Find where the given text appears and provide that cell's center as [x, y] coordinate. 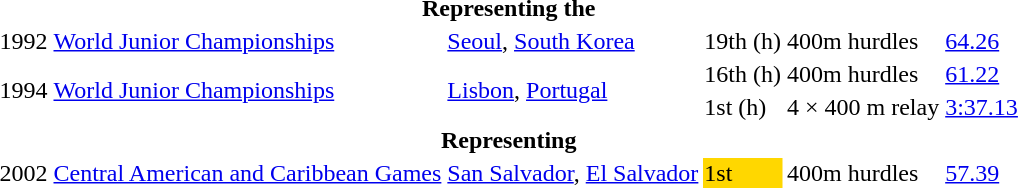
Central American and Caribbean Games [248, 173]
Lisbon, Portugal [573, 90]
Seoul, South Korea [573, 41]
1st (h) [743, 107]
16th (h) [743, 74]
4 × 400 m relay [864, 107]
19th (h) [743, 41]
San Salvador, El Salvador [573, 173]
1st [743, 173]
